Return [X, Y] of the center of cell containing provided text 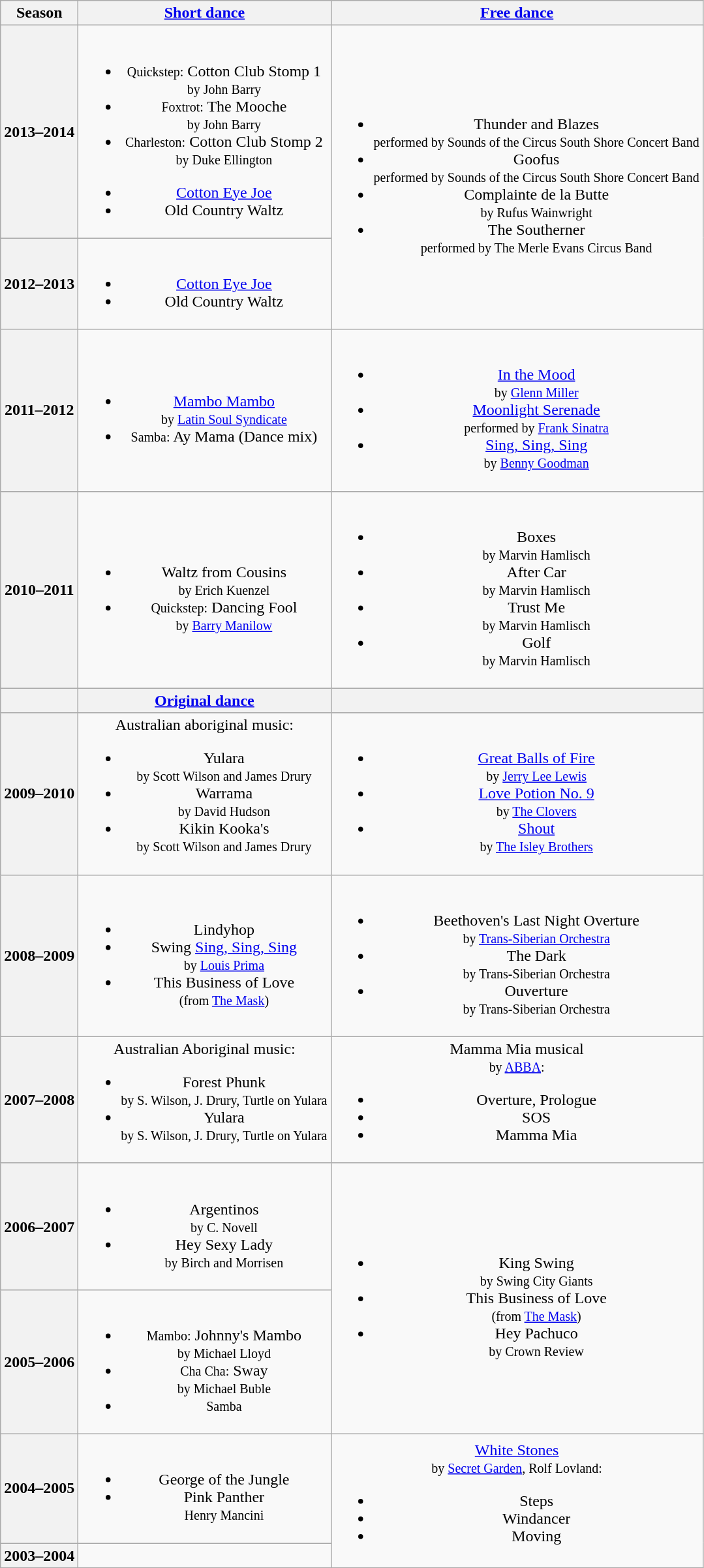
2003–2004 [39, 1556]
LindyhopSwing Sing, Sing, Sing by Louis Prima This Business of Love (from The Mask) [205, 956]
2009–2010 [39, 794]
Australian Aboriginal music:Forest Phunk by S. Wilson, J. Drury, Turtle on Yulara Yulara by S. Wilson, J. Drury, Turtle on Yulara [205, 1100]
Mambo: Johnny's Mambo by Michael Lloyd Cha Cha: Sway by Michael Buble Samba [205, 1362]
Australian aboriginal music:Yulara by Scott Wilson and James Drury Warrama by David Hudson Kikin Kooka's by Scott Wilson and James Drury [205, 794]
Waltz from Cousins by Erich Kuenzel Quickstep: Dancing Fool by Barry Manilow [205, 590]
2007–2008 [39, 1100]
2008–2009 [39, 956]
Short dance [205, 13]
White Stones by Secret Garden, Rolf Lovland:StepsWindancerMoving [517, 1500]
2010–2011 [39, 590]
2006–2007 [39, 1226]
Original dance [205, 701]
2011–2012 [39, 410]
Great Balls of Fire by Jerry Lee Lewis Love Potion No. 9 by The Clovers Shout by The Isley Brothers [517, 794]
2012–2013 [39, 284]
Boxes by Marvin Hamlisch After Car by Marvin Hamlisch Trust Me by Marvin Hamlisch Golf by Marvin Hamlisch [517, 590]
George of the JunglePink Panther Henry Mancini [205, 1488]
Argentinos by C. Novell Hey Sexy Lady by Birch and Morrisen [205, 1226]
Mambo Mambo by Latin Soul Syndicate Samba: Ay Mama (Dance mix) [205, 410]
In the Mood by Glenn Miller Moonlight Serenade performed by Frank Sinatra Sing, Sing, Sing by Benny Goodman [517, 410]
Cotton Eye JoeOld Country Waltz [205, 284]
Free dance [517, 13]
2013–2014 [39, 132]
2004–2005 [39, 1488]
Mamma Mia musical by ABBA: Overture, PrologueSOSMamma Mia [517, 1100]
King Swing by Swing City Giants This Business of Love (from The Mask) Hey Pachuco by Crown Review [517, 1298]
2005–2006 [39, 1362]
Beethoven's Last Night Overture by Trans-Siberian Orchestra The Dark by Trans-Siberian Orchestra Ouverture by Trans-Siberian Orchestra [517, 956]
Season [39, 13]
